From the cell containing the given text, extract its center point as [X, Y] coordinate. 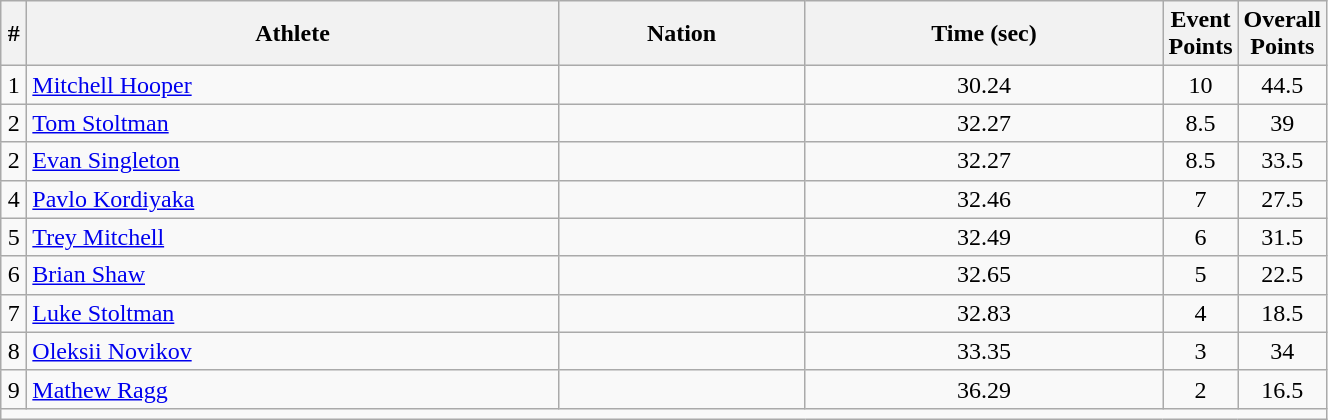
Nation [682, 34]
32.65 [984, 275]
27.5 [1282, 199]
32.83 [984, 313]
32.49 [984, 237]
Mathew Ragg [292, 389]
3 [1200, 351]
Evan Singleton [292, 161]
Overall Points [1282, 34]
32.46 [984, 199]
Event Points [1200, 34]
30.24 [984, 85]
10 [1200, 85]
# [14, 34]
Luke Stoltman [292, 313]
Trey Mitchell [292, 237]
18.5 [1282, 313]
Athlete [292, 34]
Mitchell Hooper [292, 85]
22.5 [1282, 275]
Brian Shaw [292, 275]
16.5 [1282, 389]
33.35 [984, 351]
44.5 [1282, 85]
Oleksii Novikov [292, 351]
33.5 [1282, 161]
34 [1282, 351]
36.29 [984, 389]
39 [1282, 123]
31.5 [1282, 237]
8 [14, 351]
1 [14, 85]
Tom Stoltman [292, 123]
9 [14, 389]
Time (sec) [984, 34]
Pavlo Kordiyaka [292, 199]
